Provide the [x, y] coordinate of the cell's center where the given text is located.  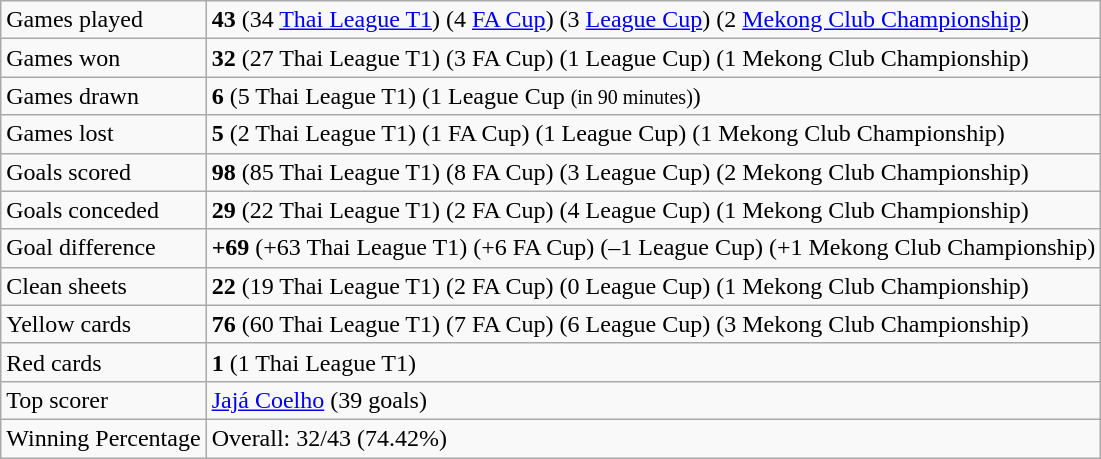
+69 (+63 Thai League T1) (+6 FA Cup) (–1 League Cup) (+1 Mekong Club Championship) [654, 248]
22 (19 Thai League T1) (2 FA Cup) (0 League Cup) (1 Mekong Club Championship) [654, 286]
Jajá Coelho (39 goals) [654, 400]
Games won [104, 58]
5 (2 Thai League T1) (1 FA Cup) (1 League Cup) (1 Mekong Club Championship) [654, 134]
Clean sheets [104, 286]
Red cards [104, 362]
6 (5 Thai League T1) (1 League Cup (in 90 minutes)) [654, 96]
Winning Percentage [104, 438]
43 (34 Thai League T1) (4 FA Cup) (3 League Cup) (2 Mekong Club Championship) [654, 20]
1 (1 Thai League T1) [654, 362]
29 (22 Thai League T1) (2 FA Cup) (4 League Cup) (1 Mekong Club Championship) [654, 210]
98 (85 Thai League T1) (8 FA Cup) (3 League Cup) (2 Mekong Club Championship) [654, 172]
76 (60 Thai League T1) (7 FA Cup) (6 League Cup) (3 Mekong Club Championship) [654, 324]
Games drawn [104, 96]
Yellow cards [104, 324]
Top scorer [104, 400]
Goals conceded [104, 210]
32 (27 Thai League T1) (3 FA Cup) (1 League Cup) (1 Mekong Club Championship) [654, 58]
Games played [104, 20]
Goals scored [104, 172]
Goal difference [104, 248]
Games lost [104, 134]
Overall: 32/43 (74.42%) [654, 438]
